Extract the (x, y) coordinate from the center of the cell holding the provided text.  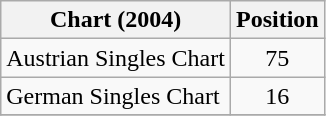
75 (277, 58)
Position (277, 20)
Chart (2004) (116, 20)
German Singles Chart (116, 96)
16 (277, 96)
Austrian Singles Chart (116, 58)
